Find where the given text appears and provide that cell's center as (X, Y) coordinate. 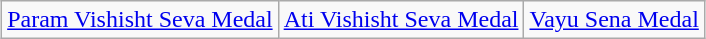
Param Vishisht Seva Medal (140, 20)
Ati Vishisht Seva Medal (401, 20)
Vayu Sena Medal (614, 20)
